Pinpoint the cell where the given text exists, returning its (x, y) midpoint coordinate. 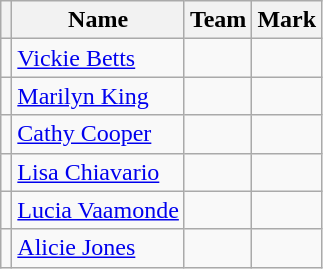
Cathy Cooper (98, 134)
Name (98, 20)
Mark (287, 20)
Vickie Betts (98, 58)
Alicie Jones (98, 248)
Team (218, 20)
Lucia Vaamonde (98, 210)
Lisa Chiavario (98, 172)
Marilyn King (98, 96)
